Detect which cell encompasses the target text, then output its (X, Y) center coordinate. 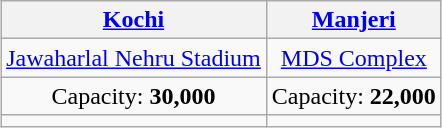
Capacity: 22,000 (354, 96)
MDS Complex (354, 58)
Kochi (134, 20)
Manjeri (354, 20)
Jawaharlal Nehru Stadium (134, 58)
Capacity: 30,000 (134, 96)
